Return the [X, Y] coordinate for the center point of the cell that contains the specified text.  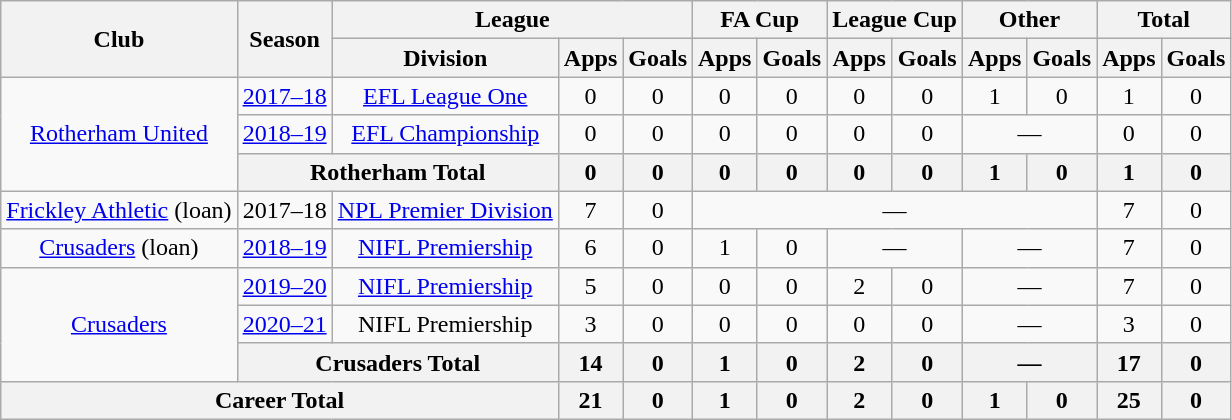
League [512, 20]
Frickley Athletic (loan) [119, 210]
21 [590, 400]
Career Total [280, 400]
Division [445, 58]
14 [590, 362]
6 [590, 248]
Rotherham United [119, 134]
EFL Championship [445, 134]
Season [284, 39]
Total [1164, 20]
5 [590, 286]
Crusaders Total [398, 362]
Club [119, 39]
25 [1129, 400]
League Cup [895, 20]
Crusaders [119, 324]
NPL Premier Division [445, 210]
Other [1029, 20]
2019–20 [284, 286]
17 [1129, 362]
EFL League One [445, 96]
Rotherham Total [398, 172]
Crusaders (loan) [119, 248]
FA Cup [760, 20]
2020–21 [284, 324]
